Return the [x, y] coordinate for the center point of the cell that contains the specified text.  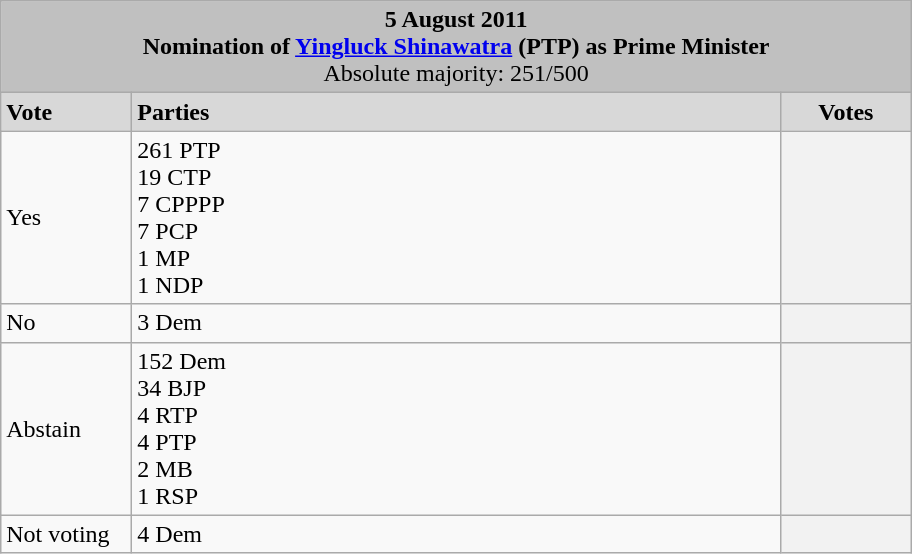
Vote [66, 112]
5 August 2011Nomination of Yingluck Shinawatra (PTP) as Prime MinisterAbsolute majority: 251/500 [456, 47]
Abstain [66, 428]
Yes [66, 218]
261 PTP19 CTP7 CPPPP 7 PCP1 MP1 NDP [456, 218]
4 Dem [456, 534]
152 Dem34 BJP4 RTP4 PTP2 MB1 RSP [456, 428]
No [66, 323]
Parties [456, 112]
3 Dem [456, 323]
Votes [846, 112]
Not voting [66, 534]
